Extract the [x, y] coordinate from the center of the cell holding the provided text.  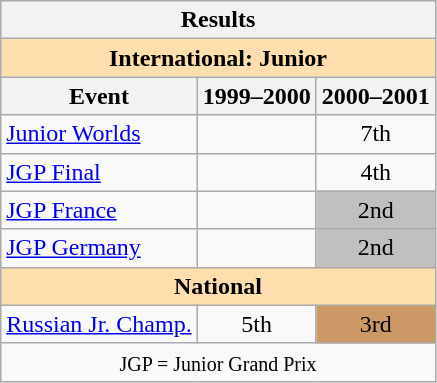
3rd [376, 324]
International: Junior [218, 58]
1999–2000 [256, 96]
JGP Germany [99, 248]
JGP = Junior Grand Prix [218, 362]
Results [218, 20]
JGP Final [99, 172]
Russian Jr. Champ. [99, 324]
2000–2001 [376, 96]
5th [256, 324]
4th [376, 172]
Event [99, 96]
Junior Worlds [99, 134]
7th [376, 134]
JGP France [99, 210]
National [218, 286]
